Capture the cell that displays the provided text and extract its (X, Y) central coordinate. 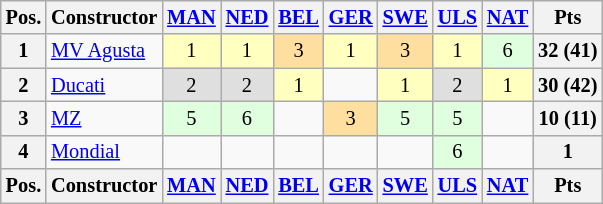
MV Agusta (104, 51)
4 (24, 152)
30 (42) (568, 85)
Mondial (104, 152)
MZ (104, 118)
32 (41) (568, 51)
10 (11) (568, 118)
Ducati (104, 85)
